Search for the cell housing the specified text and yield its (X, Y) center coordinate. 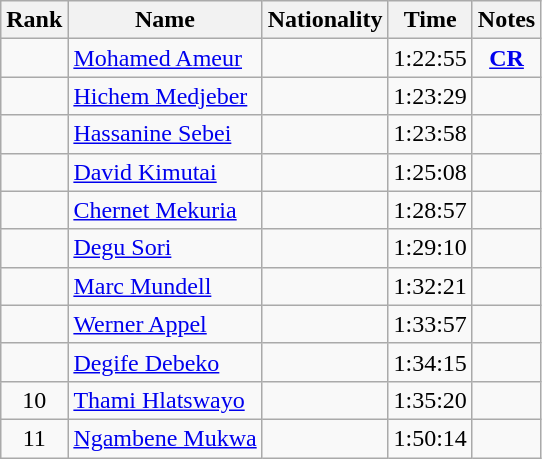
1:33:57 (430, 324)
Marc Mundell (165, 286)
Notes (506, 20)
1:25:08 (430, 172)
Name (165, 20)
10 (34, 400)
1:22:55 (430, 58)
Ngambene Mukwa (165, 438)
David Kimutai (165, 172)
1:34:15 (430, 362)
1:23:58 (430, 134)
1:35:20 (430, 400)
1:23:29 (430, 96)
Werner Appel (165, 324)
Rank (34, 20)
Nationality (325, 20)
Hassanine Sebei (165, 134)
1:28:57 (430, 210)
CR (506, 58)
1:50:14 (430, 438)
Chernet Mekuria (165, 210)
Time (430, 20)
Hichem Medjeber (165, 96)
Mohamed Ameur (165, 58)
1:29:10 (430, 248)
1:32:21 (430, 286)
Degu Sori (165, 248)
Thami Hlatswayo (165, 400)
Degife Debeko (165, 362)
11 (34, 438)
